For the text-containing cell, return its midpoint in (x, y) coordinate format. 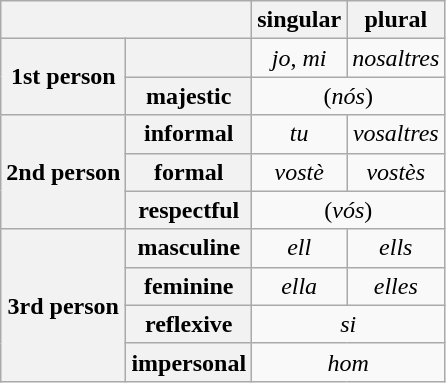
singular (300, 20)
formal (189, 172)
3rd person (64, 305)
2nd person (64, 172)
majestic (189, 96)
(vós) (348, 210)
feminine (189, 286)
vosaltres (396, 134)
nosaltres (396, 58)
ells (396, 248)
ella (300, 286)
ell (300, 248)
vostè (300, 172)
elles (396, 286)
1st person (64, 77)
informal (189, 134)
masculine (189, 248)
hom (348, 362)
impersonal (189, 362)
reflexive (189, 324)
si (348, 324)
respectful (189, 210)
(nós) (348, 96)
vostès (396, 172)
plural (396, 20)
jo, mi (300, 58)
tu (300, 134)
